From the cell containing the given text, extract its center point as (X, Y) coordinate. 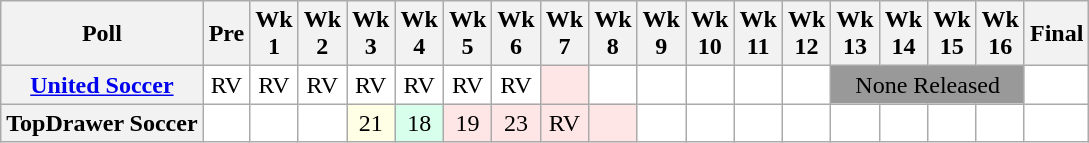
18 (419, 123)
Wk11 (758, 34)
Final (1056, 34)
Pre (226, 34)
21 (371, 123)
Wk16 (1000, 34)
Wk8 (613, 34)
Wk1 (274, 34)
Wk7 (564, 34)
United Soccer (102, 85)
23 (516, 123)
Wk12 (806, 34)
Wk10 (710, 34)
Wk5 (467, 34)
Wk3 (371, 34)
Wk2 (322, 34)
Wk14 (903, 34)
TopDrawer Soccer (102, 123)
Wk15 (952, 34)
Wk4 (419, 34)
Wk6 (516, 34)
Wk9 (661, 34)
19 (467, 123)
Wk13 (855, 34)
None Released (928, 85)
Poll (102, 34)
